Provide the [x, y] coordinate of the cell's center where the given text is located.  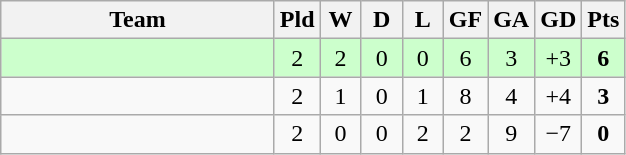
−7 [558, 134]
8 [465, 96]
GF [465, 20]
W [340, 20]
GA [512, 20]
L [422, 20]
9 [512, 134]
Pts [604, 20]
Team [138, 20]
4 [512, 96]
Pld [297, 20]
GD [558, 20]
+3 [558, 58]
D [382, 20]
+4 [558, 96]
